Determine the [x, y] coordinate at the center of the cell enclosing the given text.  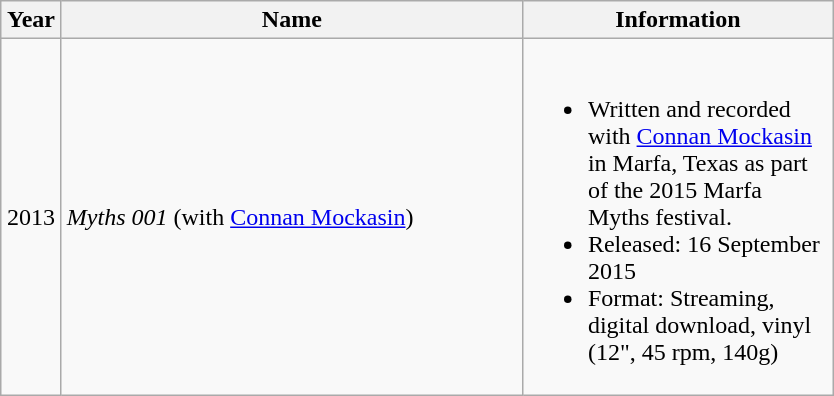
Myths 001 (with Connan Mockasin) [292, 217]
2013 [32, 217]
Year [32, 20]
Information [678, 20]
Name [292, 20]
